Provide the [X, Y] coordinate of the cell's center where the given text is located.  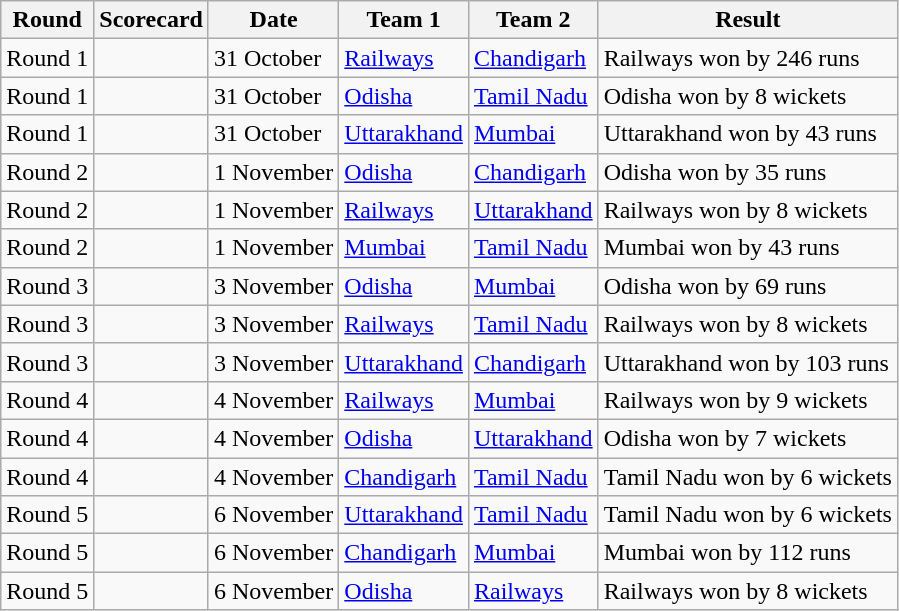
Round [48, 20]
Result [748, 20]
Scorecard [152, 20]
Team 1 [404, 20]
Uttarakhand won by 43 runs [748, 134]
Date [273, 20]
Mumbai won by 43 runs [748, 248]
Odisha won by 69 runs [748, 286]
Odisha won by 35 runs [748, 172]
Odisha won by 7 wickets [748, 438]
Odisha won by 8 wickets [748, 96]
Uttarakhand won by 103 runs [748, 362]
Railways won by 9 wickets [748, 400]
Mumbai won by 112 runs [748, 553]
Railways won by 246 runs [748, 58]
Team 2 [533, 20]
